Identify which cell holds the provided text, then report its (X, Y) central coordinate. 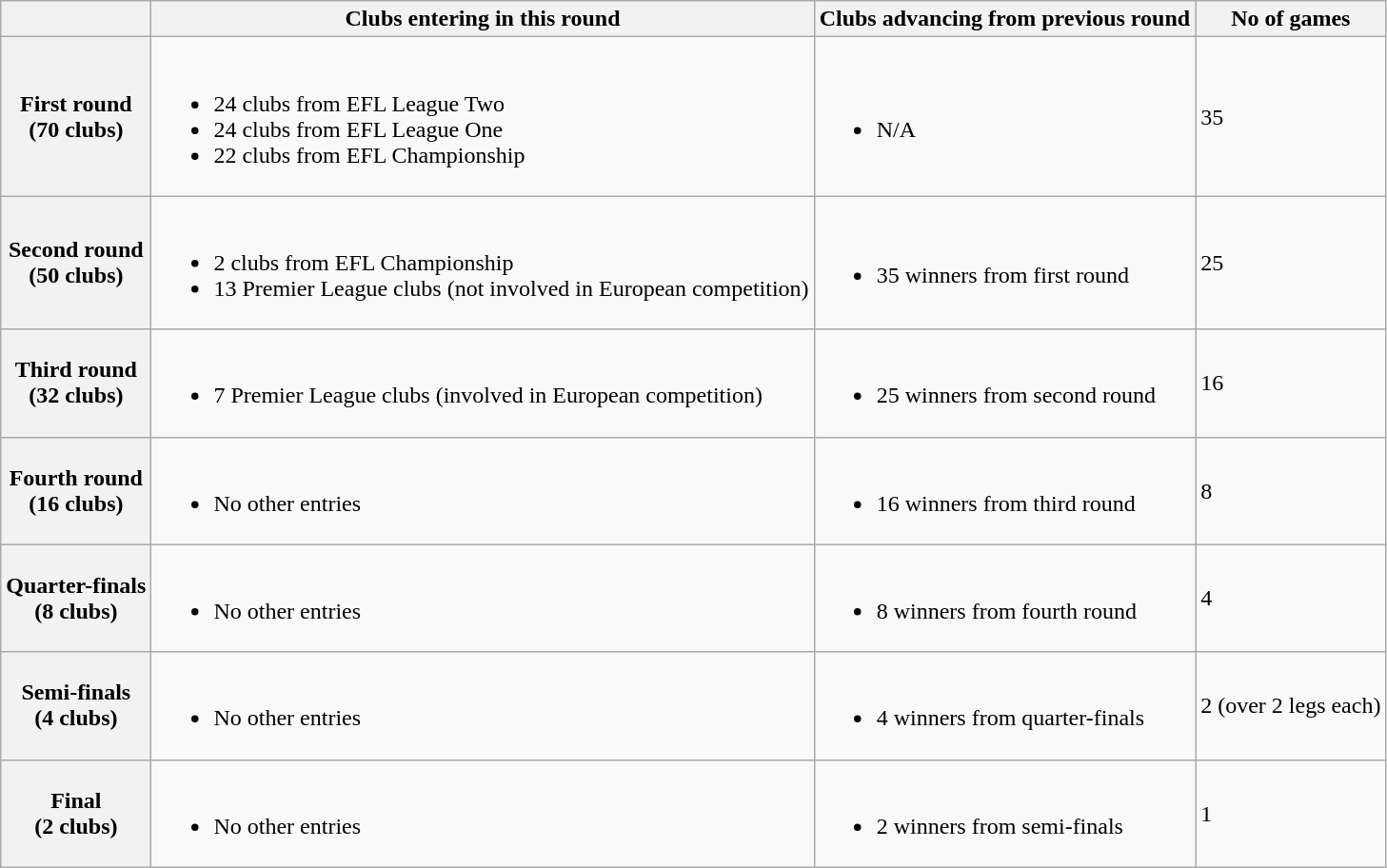
N/A (1004, 116)
24 clubs from EFL League Two24 clubs from EFL League One22 clubs from EFL Championship (483, 116)
4 winners from quarter-finals (1004, 706)
Final(2 clubs) (76, 813)
4 (1291, 598)
Clubs advancing from previous round (1004, 19)
2 winners from semi-finals (1004, 813)
1 (1291, 813)
7 Premier League clubs (involved in European competition) (483, 383)
Fourth round(16 clubs) (76, 491)
First round(70 clubs) (76, 116)
16 winners from third round (1004, 491)
35 (1291, 116)
Semi-finals(4 clubs) (76, 706)
No of games (1291, 19)
8 winners from fourth round (1004, 598)
Clubs entering in this round (483, 19)
2 clubs from EFL Championship13 Premier League clubs (not involved in European competition) (483, 263)
35 winners from first round (1004, 263)
16 (1291, 383)
25 (1291, 263)
Quarter-finals(8 clubs) (76, 598)
Third round(32 clubs) (76, 383)
Second round(50 clubs) (76, 263)
8 (1291, 491)
25 winners from second round (1004, 383)
2 (over 2 legs each) (1291, 706)
